Return (X, Y) of the center of cell containing provided text 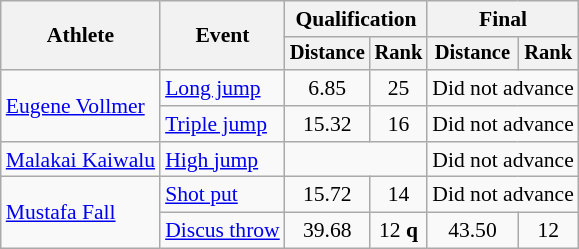
Triple jump (222, 124)
Long jump (222, 88)
25 (399, 88)
15.72 (328, 195)
High jump (222, 160)
Qualification (356, 19)
Shot put (222, 195)
15.32 (328, 124)
Discus throw (222, 231)
43.50 (472, 231)
12 q (399, 231)
Eugene Vollmer (80, 106)
Final (503, 19)
6.85 (328, 88)
Mustafa Fall (80, 212)
14 (399, 195)
39.68 (328, 231)
Athlete (80, 36)
Malakai Kaiwalu (80, 160)
16 (399, 124)
12 (548, 231)
Event (222, 36)
